Output the (x, y) coordinate of the center of the cell containing the given text.  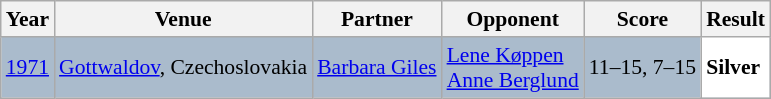
Gottwaldov, Czechoslovakia (183, 68)
11–15, 7–15 (642, 68)
Silver (736, 68)
Lene Køppen Anne Berglund (513, 68)
Year (28, 19)
Result (736, 19)
Opponent (513, 19)
1971 (28, 68)
Score (642, 19)
Partner (376, 19)
Barbara Giles (376, 68)
Venue (183, 19)
